Identify which cell holds the provided text, then report its [x, y] central coordinate. 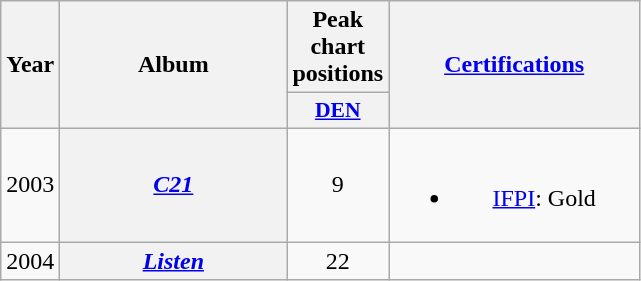
Peak chart positions [338, 47]
Year [30, 65]
9 [338, 184]
Album [174, 65]
IFPI: Gold [514, 184]
Listen [174, 261]
2004 [30, 261]
DEN [338, 111]
2003 [30, 184]
22 [338, 261]
C21 [174, 184]
Certifications [514, 65]
